Output the [X, Y] coordinate of the center of the cell containing the given text.  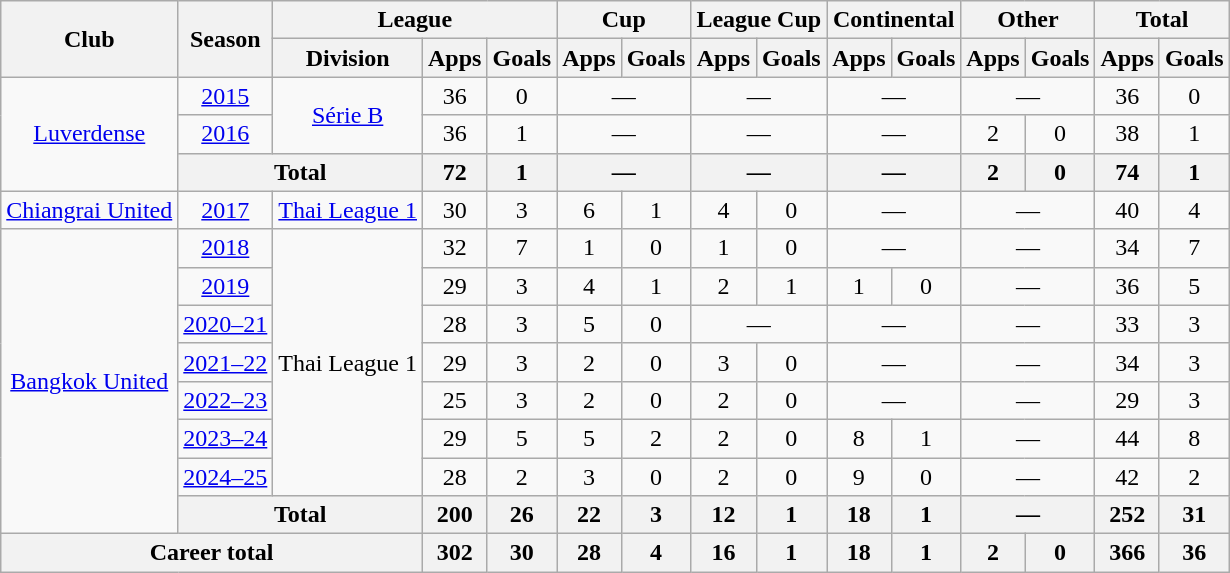
League [415, 20]
42 [1127, 477]
2016 [226, 134]
40 [1127, 210]
9 [859, 477]
Club [90, 39]
2024–25 [226, 477]
Season [226, 39]
Career total [212, 553]
Other [1028, 20]
31 [1194, 515]
Chiangrai United [90, 210]
2015 [226, 96]
44 [1127, 438]
2021–22 [226, 362]
22 [589, 515]
6 [589, 210]
16 [724, 553]
200 [455, 515]
2019 [226, 286]
Luverdense [90, 134]
252 [1127, 515]
33 [1127, 324]
2017 [226, 210]
Division [348, 58]
32 [455, 248]
Bangkok United [90, 381]
2023–24 [226, 438]
Cup [624, 20]
2020–21 [226, 324]
League Cup [759, 20]
366 [1127, 553]
302 [455, 553]
26 [522, 515]
38 [1127, 134]
12 [724, 515]
2022–23 [226, 400]
Série B [348, 115]
72 [455, 172]
2018 [226, 248]
Continental [894, 20]
74 [1127, 172]
25 [455, 400]
